Output the (x, y) coordinate of the center of the cell containing the given text.  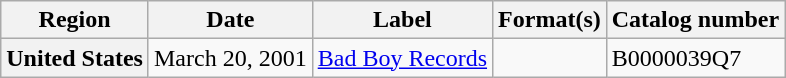
Date (230, 20)
Label (402, 20)
Bad Boy Records (402, 58)
Region (75, 20)
United States (75, 58)
Catalog number (695, 20)
Format(s) (550, 20)
B0000039Q7 (695, 58)
March 20, 2001 (230, 58)
